Scan for the cell matching the given text and deliver its (x, y) coordinate at center. 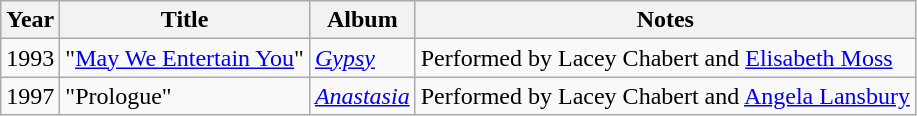
Title (185, 20)
Gypsy (362, 58)
Year (30, 20)
"Prologue" (185, 96)
Album (362, 20)
"May We Entertain You" (185, 58)
1993 (30, 58)
Performed by Lacey Chabert and Elisabeth Moss (665, 58)
Notes (665, 20)
Performed by Lacey Chabert and Angela Lansbury (665, 96)
Anastasia (362, 96)
1997 (30, 96)
